Return (x, y) of the center of cell containing provided text 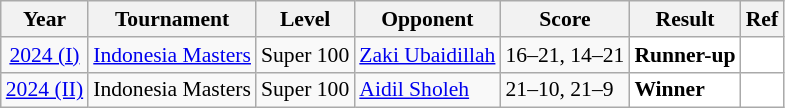
2024 (I) (44, 55)
Level (305, 19)
Ref (762, 19)
Score (564, 19)
Runner-up (684, 55)
Zaki Ubaidillah (427, 55)
21–10, 21–9 (564, 90)
16–21, 14–21 (564, 55)
Result (684, 19)
Opponent (427, 19)
2024 (II) (44, 90)
Aidil Sholeh (427, 90)
Winner (684, 90)
Tournament (172, 19)
Year (44, 19)
